Determine the [x, y] coordinate at the center of the cell enclosing the given text.  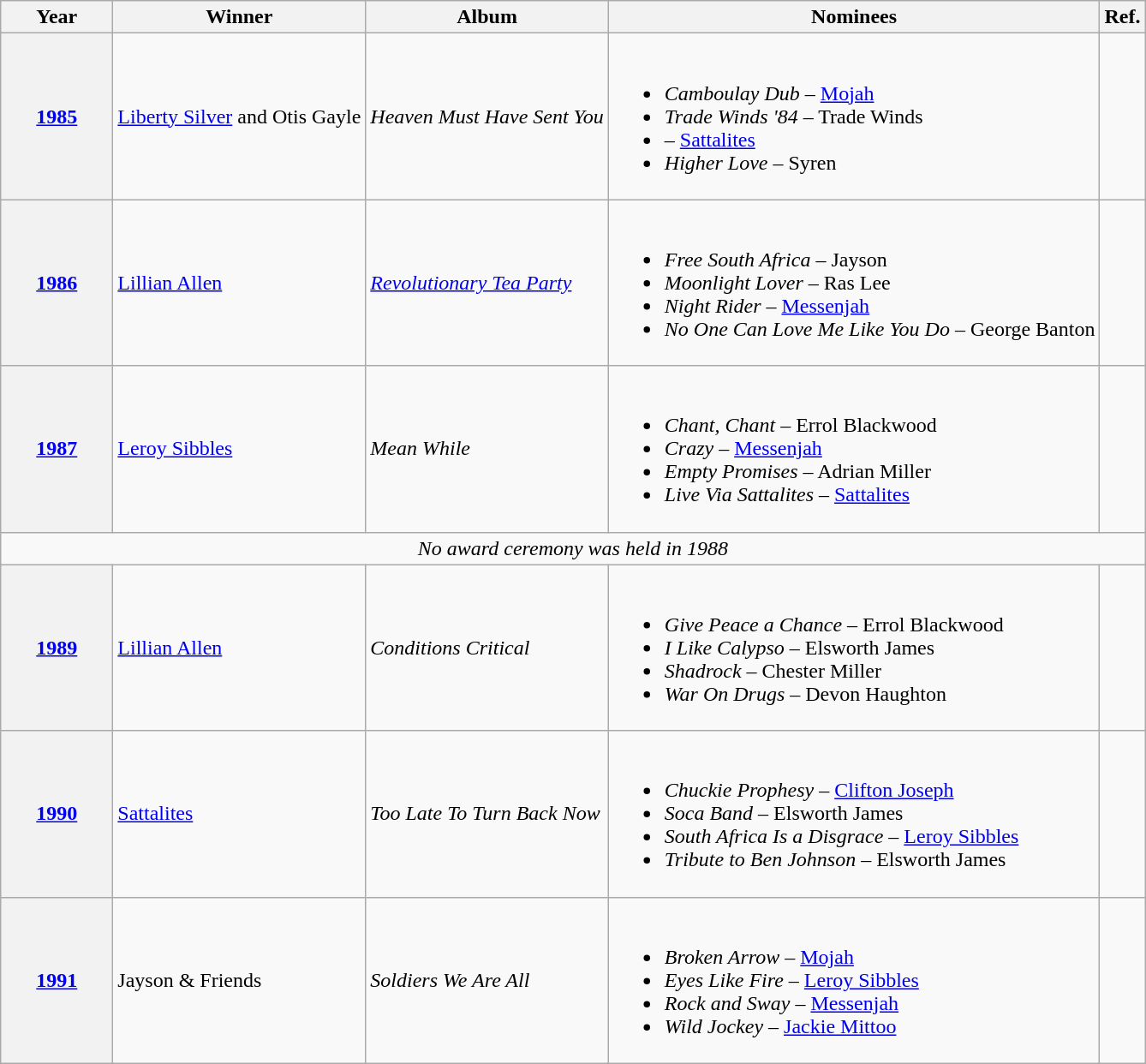
Chant, Chant – Errol BlackwoodCrazy – MessenjahEmpty Promises – Adrian MillerLive Via Sattalites – Sattalites [854, 449]
Chuckie Prophesy – Clifton JosephSoca Band – Elsworth JamesSouth Africa Is a Disgrace – Leroy SibblesTribute to Ben Johnson – Elsworth James [854, 814]
Heaven Must Have Sent You [486, 117]
Sattalites [240, 814]
1986 [57, 283]
1990 [57, 814]
Give Peace a Chance – Errol BlackwoodI Like Calypso – Elsworth JamesShadrock – Chester MillerWar On Drugs – Devon Haughton [854, 648]
1989 [57, 648]
Free South Africa – JaysonMoonlight Lover – Ras LeeNight Rider – MessenjahNo One Can Love Me Like You Do – George Banton [854, 283]
Winner [240, 17]
Album [486, 17]
Nominees [854, 17]
Ref. [1122, 17]
Revolutionary Tea Party [486, 283]
Leroy Sibbles [240, 449]
Mean While [486, 449]
1991 [57, 980]
No award ceremony was held in 1988 [573, 548]
Liberty Silver and Otis Gayle [240, 117]
Year [57, 17]
Soldiers We Are All [486, 980]
Conditions Critical [486, 648]
1987 [57, 449]
Camboulay Dub – MojahTrade Winds '84 – Trade Winds – SattalitesHigher Love – Syren [854, 117]
1985 [57, 117]
Too Late To Turn Back Now [486, 814]
Broken Arrow – MojahEyes Like Fire – Leroy SibblesRock and Sway – MessenjahWild Jockey – Jackie Mittoo [854, 980]
Jayson & Friends [240, 980]
